Capture the cell that displays the provided text and extract its (X, Y) central coordinate. 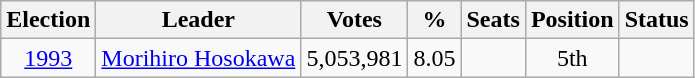
Leader (198, 20)
8.05 (434, 58)
Seats (493, 20)
Morihiro Hosokawa (198, 58)
Election (48, 20)
Votes (354, 20)
5th (572, 58)
1993 (48, 58)
Status (656, 20)
5,053,981 (354, 58)
% (434, 20)
Position (572, 20)
